Return (X, Y) of the center of cell containing provided text 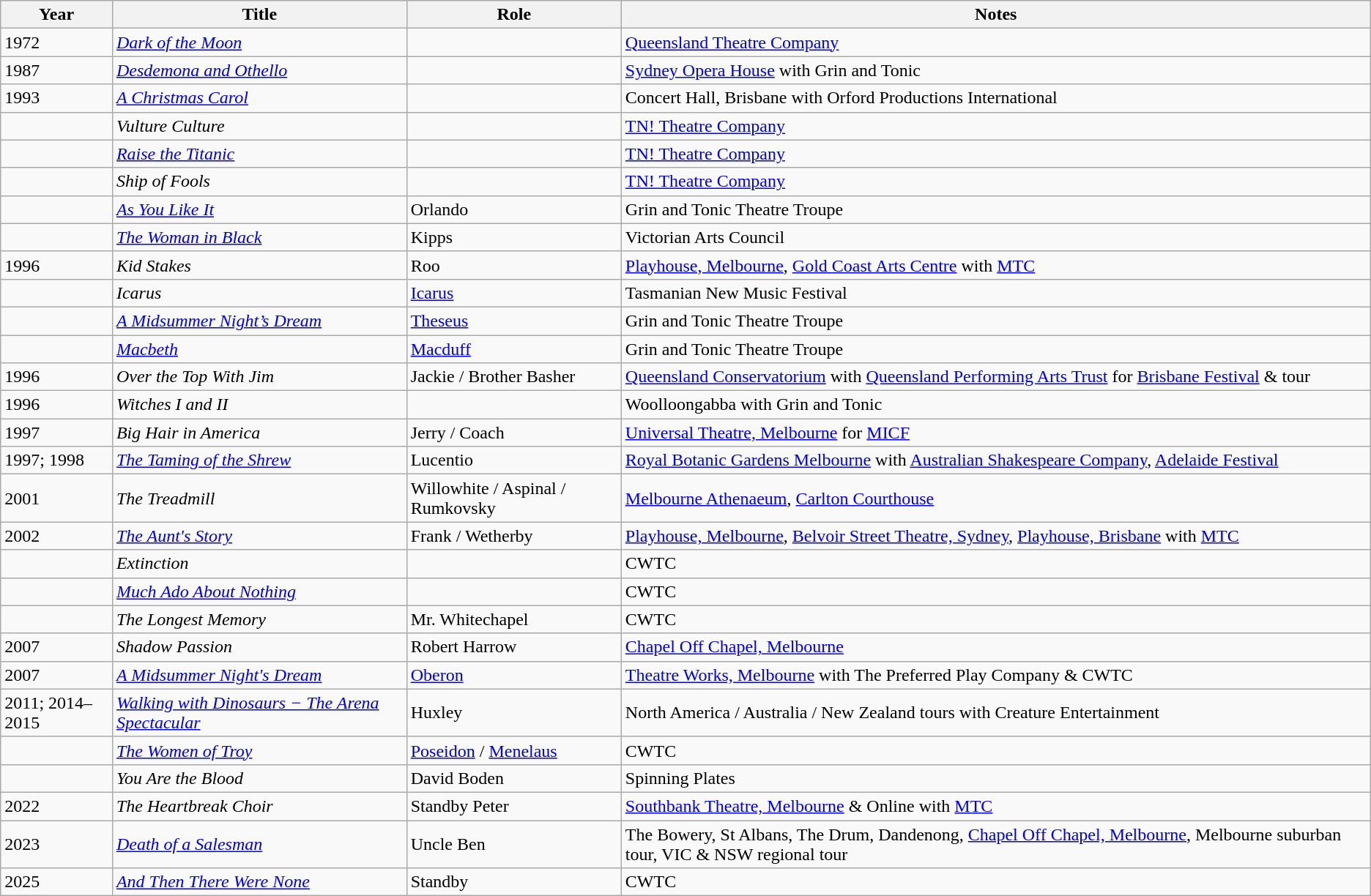
Jackie / Brother Basher (514, 377)
Witches I and II (259, 405)
Lucentio (514, 460)
2011; 2014–2015 (57, 713)
2025 (57, 882)
Roo (514, 265)
Dark of the Moon (259, 42)
A Midsummer Night's Dream (259, 675)
Playhouse, Melbourne, Belvoir Street Theatre, Sydney, Playhouse, Brisbane with MTC (996, 536)
Death of a Salesman (259, 843)
Frank / Wetherby (514, 536)
Queensland Theatre Company (996, 42)
Role (514, 15)
Vulture Culture (259, 126)
North America / Australia / New Zealand tours with Creature Entertainment (996, 713)
Title (259, 15)
Standby Peter (514, 806)
Spinning Plates (996, 778)
The Longest Memory (259, 619)
The Aunt's Story (259, 536)
Royal Botanic Gardens Melbourne with Australian Shakespeare Company, Adelaide Festival (996, 460)
The Taming of the Shrew (259, 460)
Macduff (514, 349)
Tasmanian New Music Festival (996, 293)
Victorian Arts Council (996, 237)
As You Like It (259, 209)
Over the Top With Jim (259, 377)
Much Ado About Nothing (259, 591)
Year (57, 15)
Oberon (514, 675)
Poseidon / Menelaus (514, 750)
Orlando (514, 209)
Queensland Conservatorium with Queensland Performing Arts Trust for Brisbane Festival & tour (996, 377)
Playhouse, Melbourne, Gold Coast Arts Centre with MTC (996, 265)
Standby (514, 882)
Extinction (259, 564)
You Are the Blood (259, 778)
Mr. Whitechapel (514, 619)
Chapel Off Chapel, Melbourne (996, 647)
The Woman in Black (259, 237)
Universal Theatre, Melbourne for MICF (996, 433)
Desdemona and Othello (259, 70)
2022 (57, 806)
1997; 1998 (57, 460)
Kid Stakes (259, 265)
Huxley (514, 713)
Theseus (514, 321)
The Women of Troy (259, 750)
2001 (57, 498)
Ship of Fools (259, 182)
The Heartbreak Choir (259, 806)
Big Hair in America (259, 433)
Southbank Theatre, Melbourne & Online with MTC (996, 806)
Uncle Ben (514, 843)
Melbourne Athenaeum, Carlton Courthouse (996, 498)
Concert Hall, Brisbane with Orford Productions International (996, 98)
Walking with Dinosaurs − The Arena Spectacular (259, 713)
Willowhite / Aspinal / Rumkovsky (514, 498)
Jerry / Coach (514, 433)
A Midsummer Night’s Dream (259, 321)
Theatre Works, Melbourne with The Preferred Play Company & CWTC (996, 675)
1972 (57, 42)
Sydney Opera House with Grin and Tonic (996, 70)
1997 (57, 433)
The Bowery, St Albans, The Drum, Dandenong, Chapel Off Chapel, Melbourne, Melbourne suburban tour, VIC & NSW regional tour (996, 843)
The Treadmill (259, 498)
Macbeth (259, 349)
1987 (57, 70)
Raise the Titanic (259, 154)
A Christmas Carol (259, 98)
2002 (57, 536)
Notes (996, 15)
Shadow Passion (259, 647)
And Then There Were None (259, 882)
1993 (57, 98)
Woolloongabba with Grin and Tonic (996, 405)
Kipps (514, 237)
David Boden (514, 778)
2023 (57, 843)
Robert Harrow (514, 647)
